Capture the cell that displays the provided text and extract its (x, y) central coordinate. 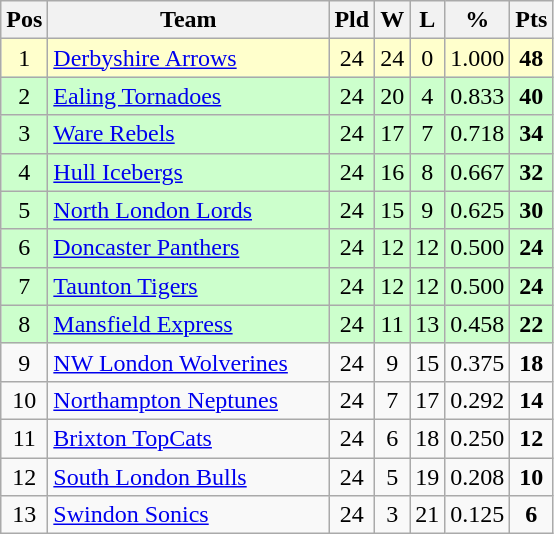
Pld (352, 20)
0.458 (478, 324)
32 (532, 172)
21 (428, 515)
0.667 (478, 172)
1.000 (478, 58)
0.292 (478, 400)
% (478, 20)
1 (24, 58)
Hull Icebergs (188, 172)
2 (24, 96)
Derbyshire Arrows (188, 58)
Mansfield Express (188, 324)
22 (532, 324)
40 (532, 96)
30 (532, 210)
14 (532, 400)
Pts (532, 20)
0.375 (478, 362)
0.833 (478, 96)
Pos (24, 20)
34 (532, 134)
Team (188, 20)
0.250 (478, 438)
NW London Wolverines (188, 362)
North London Lords (188, 210)
Brixton TopCats (188, 438)
Swindon Sonics (188, 515)
Northampton Neptunes (188, 400)
48 (532, 58)
0.125 (478, 515)
0 (428, 58)
0.718 (478, 134)
19 (428, 477)
W (392, 20)
0.208 (478, 477)
16 (392, 172)
Ware Rebels (188, 134)
Ealing Tornadoes (188, 96)
20 (392, 96)
Doncaster Panthers (188, 248)
Taunton Tigers (188, 286)
0.625 (478, 210)
South London Bulls (188, 477)
L (428, 20)
